Pinpoint the cell where the given text exists, returning its (X, Y) midpoint coordinate. 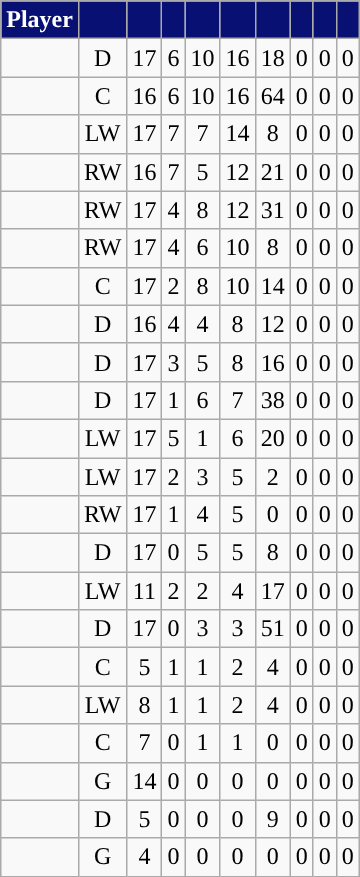
38 (272, 400)
51 (272, 629)
21 (272, 172)
9 (272, 819)
31 (272, 210)
Player (40, 20)
20 (272, 438)
18 (272, 58)
11 (144, 591)
64 (272, 96)
